Provide the [X, Y] coordinate of the cell's center where the given text is located.  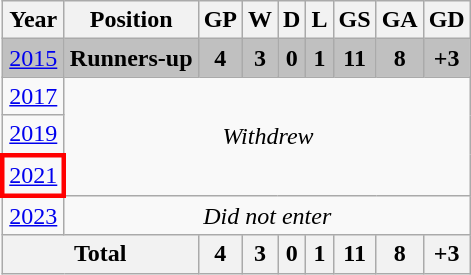
2021 [33, 174]
2023 [33, 216]
Year [33, 20]
L [320, 20]
Position [131, 20]
D [292, 20]
Total [100, 254]
GD [446, 20]
Did not enter [267, 216]
GP [220, 20]
W [260, 20]
2019 [33, 135]
2015 [33, 58]
Withdrew [267, 136]
Runners-up [131, 58]
2017 [33, 96]
GS [354, 20]
GA [400, 20]
